Scan for the cell matching the given text and deliver its (x, y) coordinate at center. 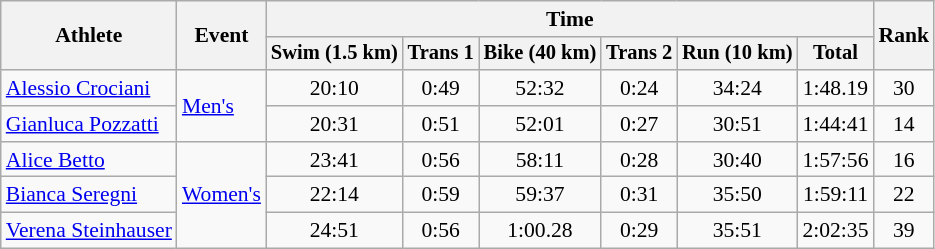
0:31 (639, 195)
Total (835, 54)
14 (904, 124)
Verena Steinhauser (89, 231)
52:32 (540, 88)
Swim (1.5 km) (334, 54)
22 (904, 195)
1:44:41 (835, 124)
30 (904, 88)
1:57:56 (835, 160)
Time (570, 19)
30:51 (737, 124)
Event (222, 36)
1:48.19 (835, 88)
24:51 (334, 231)
Trans 2 (639, 54)
Run (10 km) (737, 54)
0:59 (441, 195)
58:11 (540, 160)
2:02:35 (835, 231)
Athlete (89, 36)
Alice Betto (89, 160)
20:10 (334, 88)
59:37 (540, 195)
1:59:11 (835, 195)
Alessio Crociani (89, 88)
0:27 (639, 124)
Bike (40 km) (540, 54)
30:40 (737, 160)
35:50 (737, 195)
34:24 (737, 88)
Trans 1 (441, 54)
22:14 (334, 195)
0:51 (441, 124)
0:29 (639, 231)
Rank (904, 36)
Bianca Seregni (89, 195)
Men's (222, 106)
52:01 (540, 124)
Gianluca Pozzatti (89, 124)
20:31 (334, 124)
23:41 (334, 160)
35:51 (737, 231)
0:49 (441, 88)
Women's (222, 196)
0:28 (639, 160)
0:24 (639, 88)
1:00.28 (540, 231)
16 (904, 160)
39 (904, 231)
